Locate the cell with the specified text and output its [x, y] center coordinate. 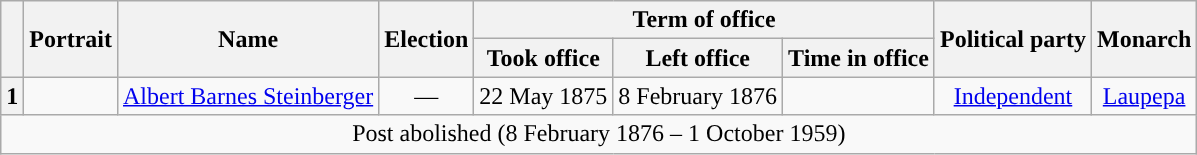
Post abolished (8 February 1876 – 1 October 1959) [599, 134]
Political party [1012, 39]
Portrait [71, 39]
1 [12, 96]
Name [248, 39]
Term of office [704, 20]
Took office [544, 58]
Laupepa [1144, 96]
22 May 1875 [544, 96]
8 February 1876 [698, 96]
Time in office [859, 58]
Albert Barnes Steinberger [248, 96]
— [426, 96]
Election [426, 39]
Independent [1012, 96]
Left office [698, 58]
Monarch [1144, 39]
